Return the (X, Y) coordinate for the center point of the cell that contains the specified text.  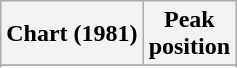
Peakposition (189, 34)
Chart (1981) (72, 34)
